For the text-containing cell, return its midpoint in [X, Y] coordinate format. 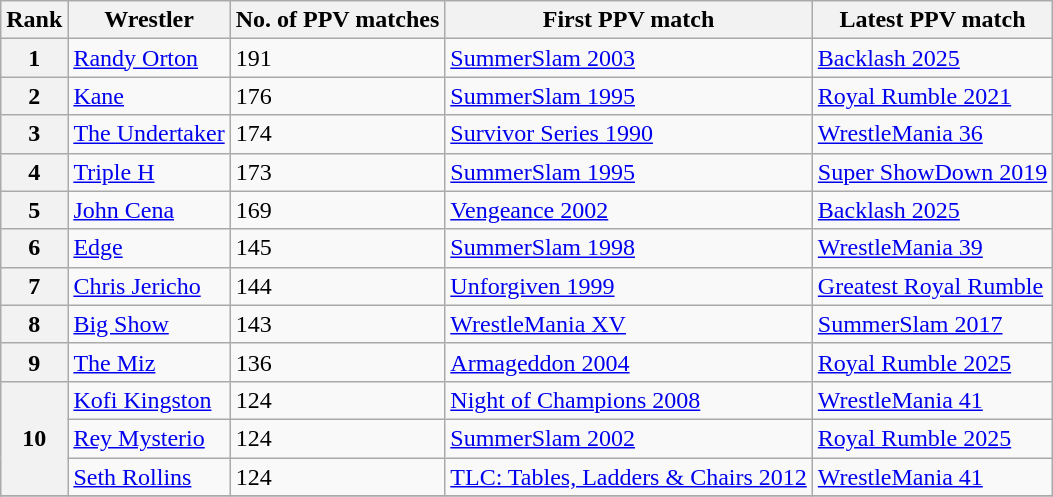
The Undertaker [149, 134]
WrestleMania 39 [932, 248]
Edge [149, 248]
Survivor Series 1990 [629, 134]
Randy Orton [149, 58]
6 [34, 248]
5 [34, 210]
173 [338, 172]
John Cena [149, 210]
3 [34, 134]
Unforgiven 1999 [629, 286]
First PPV match [629, 20]
Super ShowDown 2019 [932, 172]
Rey Mysterio [149, 438]
136 [338, 362]
SummerSlam 2017 [932, 324]
Chris Jericho [149, 286]
1 [34, 58]
Triple H [149, 172]
10 [34, 438]
169 [338, 210]
SummerSlam 2002 [629, 438]
Greatest Royal Rumble [932, 286]
Armageddon 2004 [629, 362]
Big Show [149, 324]
2 [34, 96]
Vengeance 2002 [629, 210]
Royal Rumble 2021 [932, 96]
4 [34, 172]
Latest PPV match [932, 20]
WrestleMania XV [629, 324]
143 [338, 324]
191 [338, 58]
7 [34, 286]
SummerSlam 2003 [629, 58]
145 [338, 248]
144 [338, 286]
8 [34, 324]
Rank [34, 20]
No. of PPV matches [338, 20]
Kane [149, 96]
Seth Rollins [149, 477]
176 [338, 96]
174 [338, 134]
WrestleMania 36 [932, 134]
TLC: Tables, Ladders & Chairs 2012 [629, 477]
SummerSlam 1998 [629, 248]
Kofi Kingston [149, 400]
The Miz [149, 362]
9 [34, 362]
Wrestler [149, 20]
Night of Champions 2008 [629, 400]
